For the text-containing cell, return its midpoint in [x, y] coordinate format. 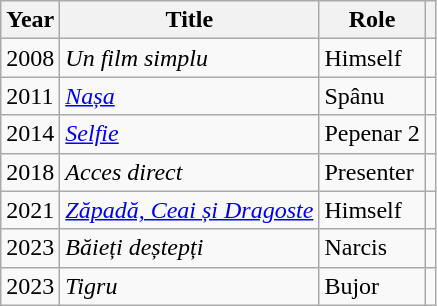
Role [372, 20]
2008 [30, 58]
Year [30, 20]
Pepenar 2 [372, 134]
2011 [30, 96]
Bujor [372, 286]
Selfie [190, 134]
Tigru [190, 286]
2014 [30, 134]
Un film simplu [190, 58]
Presenter [372, 172]
Zăpadă, Ceai și Dragoste [190, 210]
Nașa [190, 96]
Narcis [372, 248]
Băieți deștepți [190, 248]
2018 [30, 172]
2021 [30, 210]
Acces direct [190, 172]
Title [190, 20]
Spânu [372, 96]
